Return the (x, y) coordinate for the center point of the cell that contains the specified text.  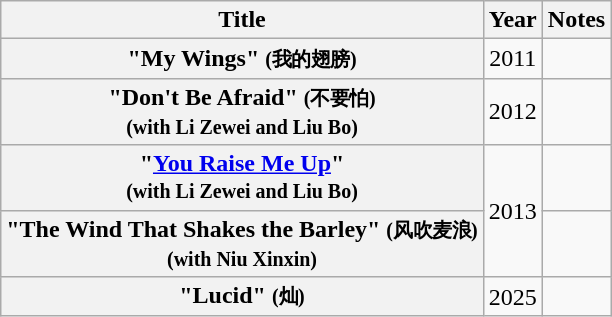
2011 (512, 59)
"Lucid" (灿) (242, 297)
2025 (512, 297)
"My Wings" (我的翅膀) (242, 59)
2013 (512, 211)
"The Wind That Shakes the Barley" (风吹麦浪)(with Niu Xinxin) (242, 244)
Year (512, 20)
Notes (576, 20)
2012 (512, 112)
Title (242, 20)
"Don't Be Afraid" (不要怕)(with Li Zewei and Liu Bo) (242, 112)
"You Raise Me Up"(with Li Zewei and Liu Bo) (242, 178)
